Search for the cell housing the specified text and yield its [X, Y] center coordinate. 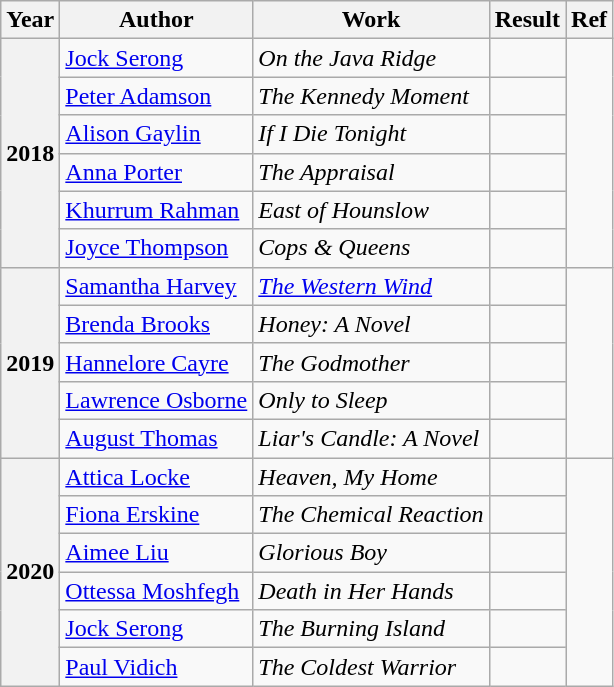
Samantha Harvey [156, 286]
On the Java Ridge [371, 58]
2019 [30, 362]
Year [30, 20]
The Coldest Warrior [371, 667]
Liar's Candle: A Novel [371, 438]
Ref [590, 20]
Lawrence Osborne [156, 400]
2018 [30, 153]
Cops & Queens [371, 248]
Work [371, 20]
Fiona Erskine [156, 515]
The Burning Island [371, 629]
Ottessa Moshfegh [156, 591]
The Chemical Reaction [371, 515]
Death in Her Hands [371, 591]
Attica Locke [156, 477]
Glorious Boy [371, 553]
The Western Wind [371, 286]
If I Die Tonight [371, 134]
Author [156, 20]
Hannelore Cayre [156, 362]
Khurrum Rahman [156, 210]
Result [527, 20]
Aimee Liu [156, 553]
Joyce Thompson [156, 248]
The Kennedy Moment [371, 96]
The Appraisal [371, 172]
Heaven, My Home [371, 477]
2020 [30, 572]
Alison Gaylin [156, 134]
Honey: A Novel [371, 324]
Only to Sleep [371, 400]
Paul Vidich [156, 667]
East of Hounslow [371, 210]
Brenda Brooks [156, 324]
Anna Porter [156, 172]
August Thomas [156, 438]
Peter Adamson [156, 96]
The Godmother [371, 362]
